Return (x, y) of the center of cell containing provided text 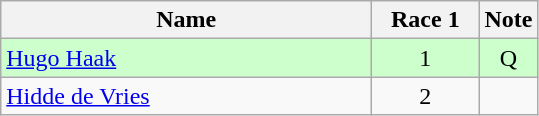
Q (508, 58)
Hugo Haak (186, 58)
Note (508, 20)
1 (426, 58)
Hidde de Vries (186, 96)
2 (426, 96)
Race 1 (426, 20)
Name (186, 20)
